Determine the (X, Y) coordinate at the center of the cell enclosing the given text.  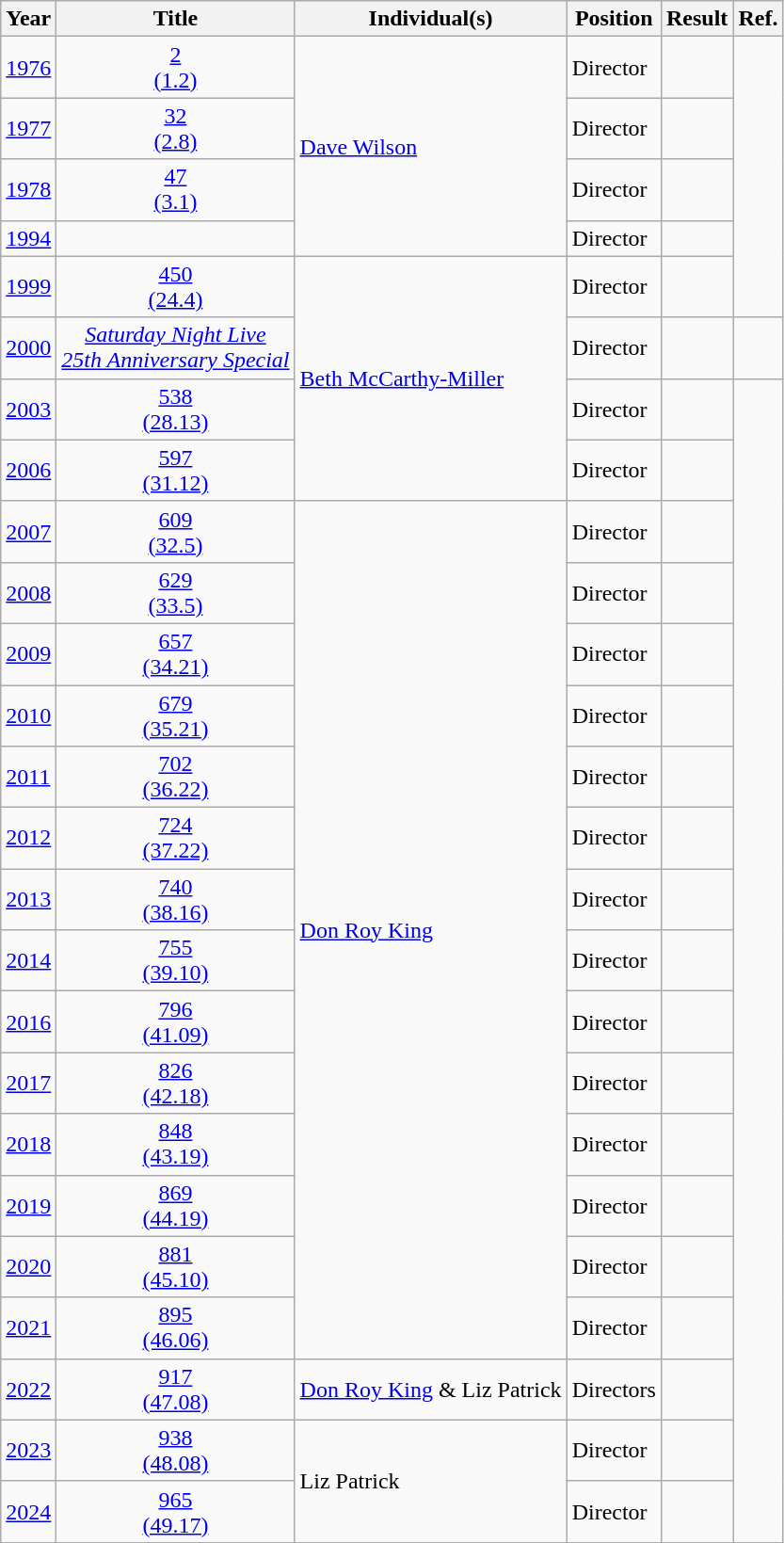
1999 (28, 286)
2012 (28, 838)
2024 (28, 1512)
2 (1.2) (175, 68)
2020 (28, 1267)
2021 (28, 1327)
657 (34.21) (175, 653)
2018 (28, 1145)
895 (46.06) (175, 1327)
597 (31.12) (175, 471)
826 (42.18) (175, 1083)
724 (37.22) (175, 838)
Individual(s) (431, 19)
609 (32.5) (175, 531)
755 (39.10) (175, 960)
538 (28.13) (175, 409)
679 (35.21) (175, 715)
2006 (28, 471)
2003 (28, 409)
1994 (28, 238)
Result (696, 19)
1978 (28, 190)
Ref. (759, 19)
2007 (28, 531)
869 (44.19) (175, 1205)
848 (43.19) (175, 1145)
Title (175, 19)
Saturday Night Live 25th Anniversary Special (175, 348)
965 (49.17) (175, 1512)
Directors (614, 1390)
Year (28, 19)
Position (614, 19)
2022 (28, 1390)
Beth McCarthy-Miller (431, 378)
917 (47.08) (175, 1390)
2016 (28, 1022)
Don Roy King & Liz Patrick (431, 1390)
2013 (28, 900)
2010 (28, 715)
Liz Patrick (431, 1481)
2009 (28, 653)
2011 (28, 778)
1977 (28, 128)
796 (41.09) (175, 1022)
629 (33.5) (175, 593)
2014 (28, 960)
2023 (28, 1450)
32 (2.8) (175, 128)
Dave Wilson (431, 147)
1976 (28, 68)
2019 (28, 1205)
450 (24.4) (175, 286)
881 (45.10) (175, 1267)
2017 (28, 1083)
2008 (28, 593)
702 (36.22) (175, 778)
938 (48.08) (175, 1450)
740 (38.16) (175, 900)
2000 (28, 348)
Don Roy King (431, 930)
47 (3.1) (175, 190)
